For the text-containing cell, return its midpoint in (X, Y) coordinate format. 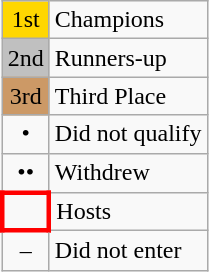
– (26, 251)
Withdrew (128, 173)
1st (26, 20)
Did not enter (128, 251)
Champions (128, 20)
3rd (26, 96)
Runners-up (128, 58)
• (26, 134)
2nd (26, 58)
Third Place (128, 96)
•• (26, 173)
Did not qualify (128, 134)
Hosts (128, 212)
